Capture the cell that displays the provided text and extract its [X, Y] central coordinate. 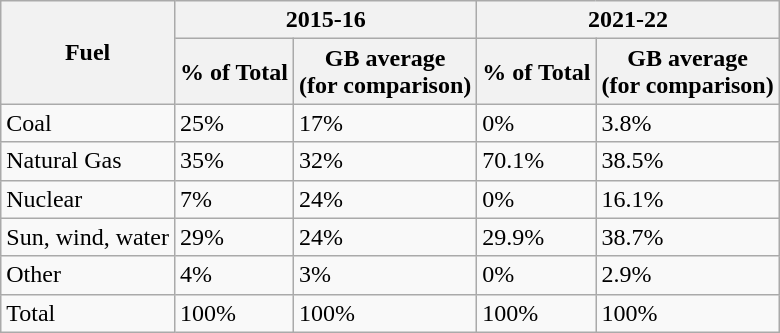
29% [234, 237]
32% [386, 161]
2.9% [688, 275]
Total [88, 313]
25% [234, 123]
2015-16 [325, 20]
Other [88, 275]
Nuclear [88, 199]
16.1% [688, 199]
Fuel [88, 52]
3.8% [688, 123]
35% [234, 161]
4% [234, 275]
29.9% [536, 237]
70.1% [536, 161]
Sun, wind, water [88, 237]
2021-22 [628, 20]
7% [234, 199]
17% [386, 123]
Natural Gas [88, 161]
3% [386, 275]
Coal [88, 123]
38.7% [688, 237]
38.5% [688, 161]
